Output the [X, Y] coordinate of the center of the cell containing the given text.  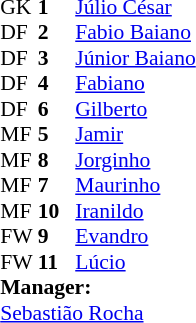
Jamir [136, 135]
Maurinho [136, 185]
3 [57, 58]
Iranildo [136, 211]
8 [57, 160]
11 [57, 262]
2 [57, 33]
Jorginho [136, 160]
Gilberto [136, 109]
4 [57, 83]
Manager: [98, 287]
10 [57, 211]
5 [57, 135]
6 [57, 109]
Lúcio [136, 262]
9 [57, 237]
Evandro [136, 237]
Júnior Baiano [136, 58]
7 [57, 185]
Fabiano [136, 83]
Fabio Baiano [136, 33]
